Pinpoint the cell where the given text exists, returning its [x, y] midpoint coordinate. 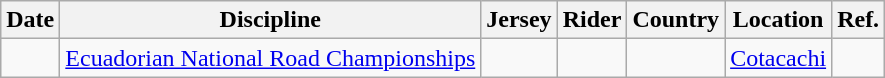
Location [778, 20]
Discipline [270, 20]
Country [676, 20]
Jersey [519, 20]
Cotacachi [778, 58]
Ecuadorian National Road Championships [270, 58]
Ref. [858, 20]
Date [30, 20]
Rider [592, 20]
